Pinpoint the cell where the given text exists, returning its [x, y] midpoint coordinate. 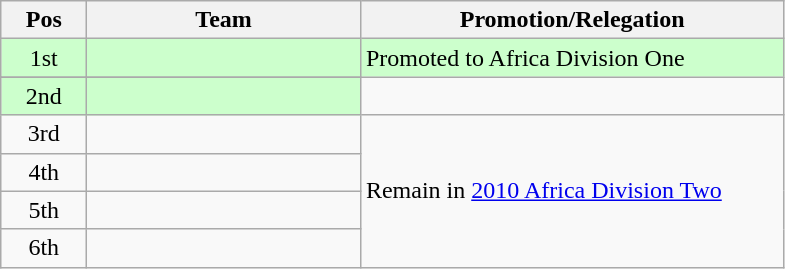
Promoted to Africa Division One [572, 58]
2nd [44, 96]
1st [44, 58]
3rd [44, 134]
Remain in 2010 Africa Division Two [572, 191]
Pos [44, 20]
6th [44, 248]
4th [44, 172]
5th [44, 210]
Team [224, 20]
Promotion/Relegation [572, 20]
